Return the [X, Y] coordinate for the center point of the cell that contains the specified text.  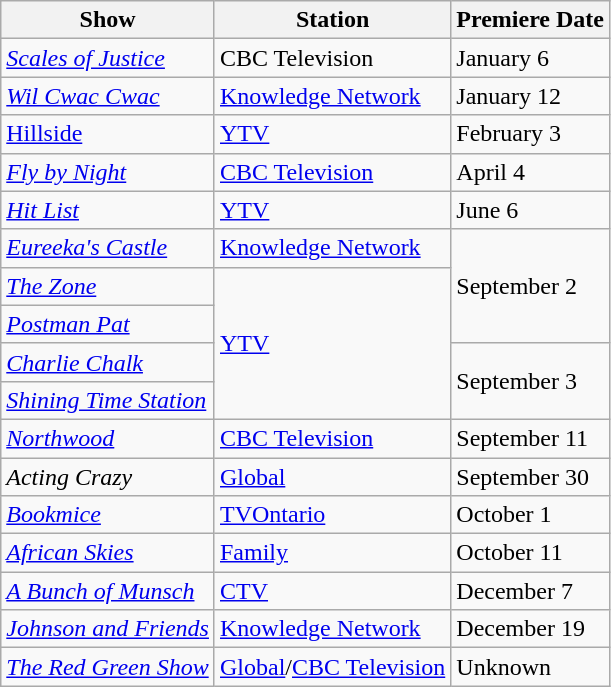
Wil Cwac Cwac [108, 96]
Bookmice [108, 515]
December 19 [530, 629]
Family [332, 553]
Acting Crazy [108, 477]
January 6 [530, 58]
Charlie Chalk [108, 362]
Global [332, 477]
A Bunch of Munsch [108, 591]
Hillside [108, 134]
Johnson and Friends [108, 629]
December 7 [530, 591]
Show [108, 20]
October 11 [530, 553]
September 30 [530, 477]
Fly by Night [108, 172]
The Red Green Show [108, 667]
January 12 [530, 96]
Eureeka's Castle [108, 248]
African Skies [108, 553]
Global/CBC Television [332, 667]
June 6 [530, 210]
September 11 [530, 438]
Premiere Date [530, 20]
April 4 [530, 172]
CTV [332, 591]
Shining Time Station [108, 400]
TVOntario [332, 515]
Station [332, 20]
September 2 [530, 286]
Hit List [108, 210]
February 3 [530, 134]
The Zone [108, 286]
Postman Pat [108, 324]
Scales of Justice [108, 58]
October 1 [530, 515]
Northwood [108, 438]
September 3 [530, 381]
Unknown [530, 667]
